Scan for the cell matching the given text and deliver its [x, y] coordinate at center. 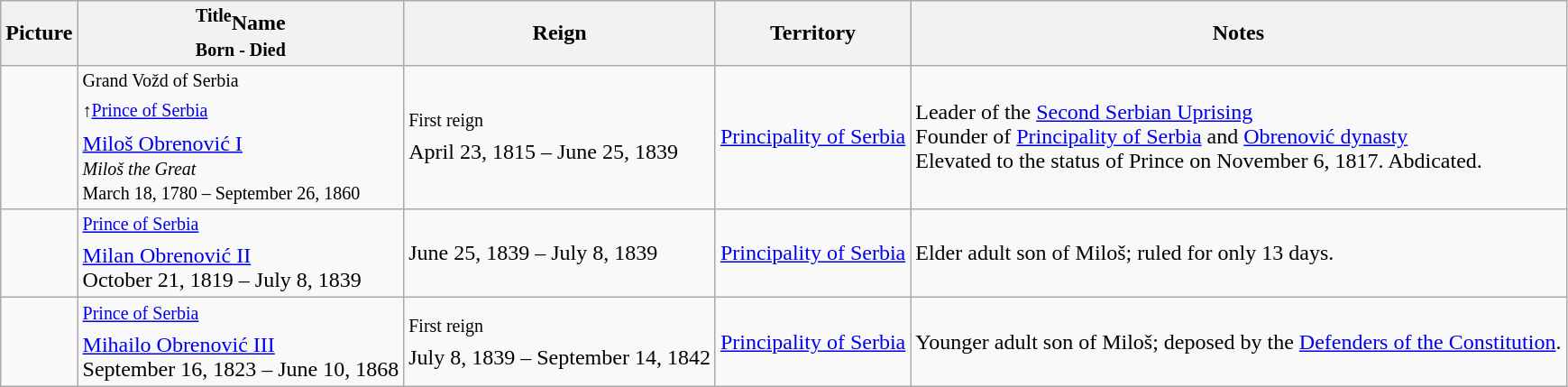
Younger adult son of Miloš; deposed by the Defenders of the Constitution. [1239, 343]
TitleNameBorn - Died [241, 33]
Notes [1239, 33]
Grand Vožd of Serbia↑Prince of Serbia Miloš Obrenović I Miloš the Great March 18, 1780 – September 26, 1860 [241, 137]
First reign July 8, 1839 – September 14, 1842 [560, 343]
Prince of Serbia Milan Obrenović II October 21, 1819 – July 8, 1839 [241, 253]
First reign April 23, 1815 – June 25, 1839 [560, 137]
Picture [40, 33]
June 25, 1839 – July 8, 1839 [560, 253]
Elder adult son of Miloš; ruled for only 13 days. [1239, 253]
Reign [560, 33]
Territory [812, 33]
Prince of Serbia Mihailo Obrenović III September 16, 1823 – June 10, 1868 [241, 343]
